Extract the [X, Y] coordinate from the center of the cell holding the provided text.  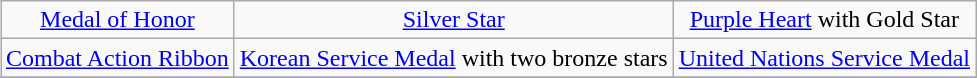
Combat Action Ribbon [117, 58]
Purple Heart with Gold Star [824, 20]
Korean Service Medal with two bronze stars [454, 58]
United Nations Service Medal [824, 58]
Silver Star [454, 20]
Medal of Honor [117, 20]
